Find where the given text appears and provide that cell's center as [x, y] coordinate. 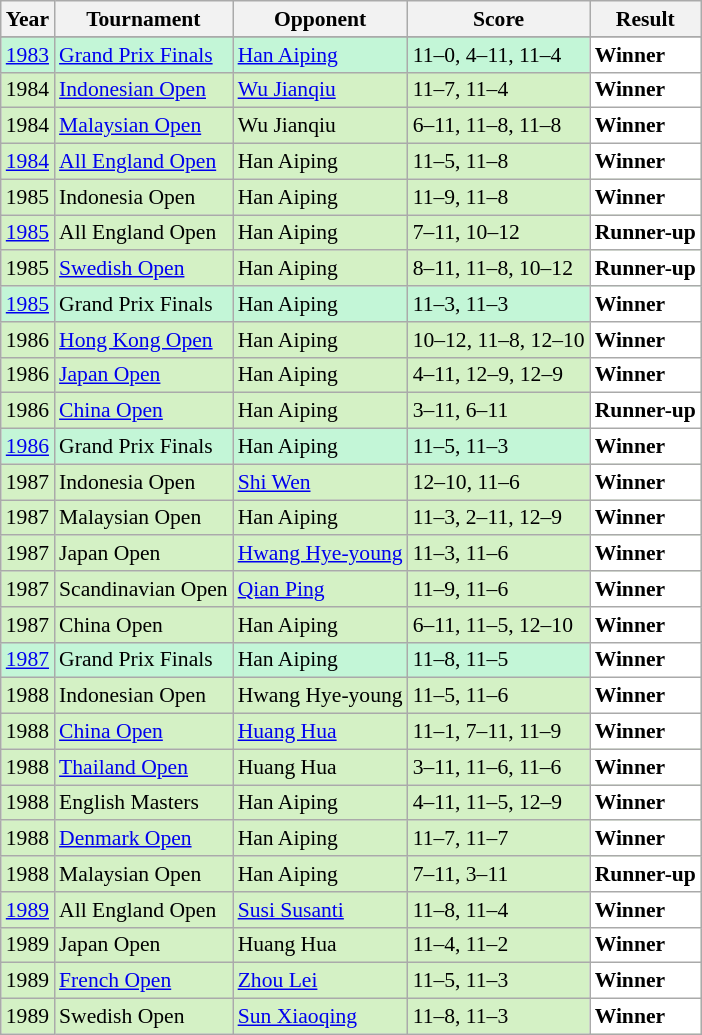
English Masters [144, 803]
11–5, 11–8 [499, 162]
Scandinavian Open [144, 589]
11–3, 11–3 [499, 304]
Hong Kong Open [144, 340]
12–10, 11–6 [499, 482]
7–11, 3–11 [499, 874]
French Open [144, 981]
Shi Wen [320, 482]
4–11, 12–9, 12–9 [499, 375]
11–0, 4–11, 11–4 [499, 55]
11–8, 11–4 [499, 910]
Opponent [320, 19]
11–9, 11–8 [499, 197]
11–8, 11–5 [499, 660]
Score [499, 19]
11–8, 11–3 [499, 1017]
6–11, 11–8, 11–8 [499, 126]
3–11, 6–11 [499, 411]
8–11, 11–8, 10–12 [499, 269]
Susi Susanti [320, 910]
11–5, 11–6 [499, 696]
Sun Xiaoqing [320, 1017]
11–3, 2–11, 12–9 [499, 518]
11–7, 11–7 [499, 839]
Result [646, 19]
4–11, 11–5, 12–9 [499, 803]
11–3, 11–6 [499, 554]
11–4, 11–2 [499, 945]
Thailand Open [144, 767]
Qian Ping [320, 589]
1983 [28, 55]
Tournament [144, 19]
11–1, 7–11, 11–9 [499, 732]
11–9, 11–6 [499, 589]
11–7, 11–4 [499, 90]
10–12, 11–8, 12–10 [499, 340]
6–11, 11–5, 12–10 [499, 625]
3–11, 11–6, 11–6 [499, 767]
Year [28, 19]
Denmark Open [144, 839]
7–11, 10–12 [499, 233]
Zhou Lei [320, 981]
